Pinpoint the cell where the given text exists, returning its [X, Y] midpoint coordinate. 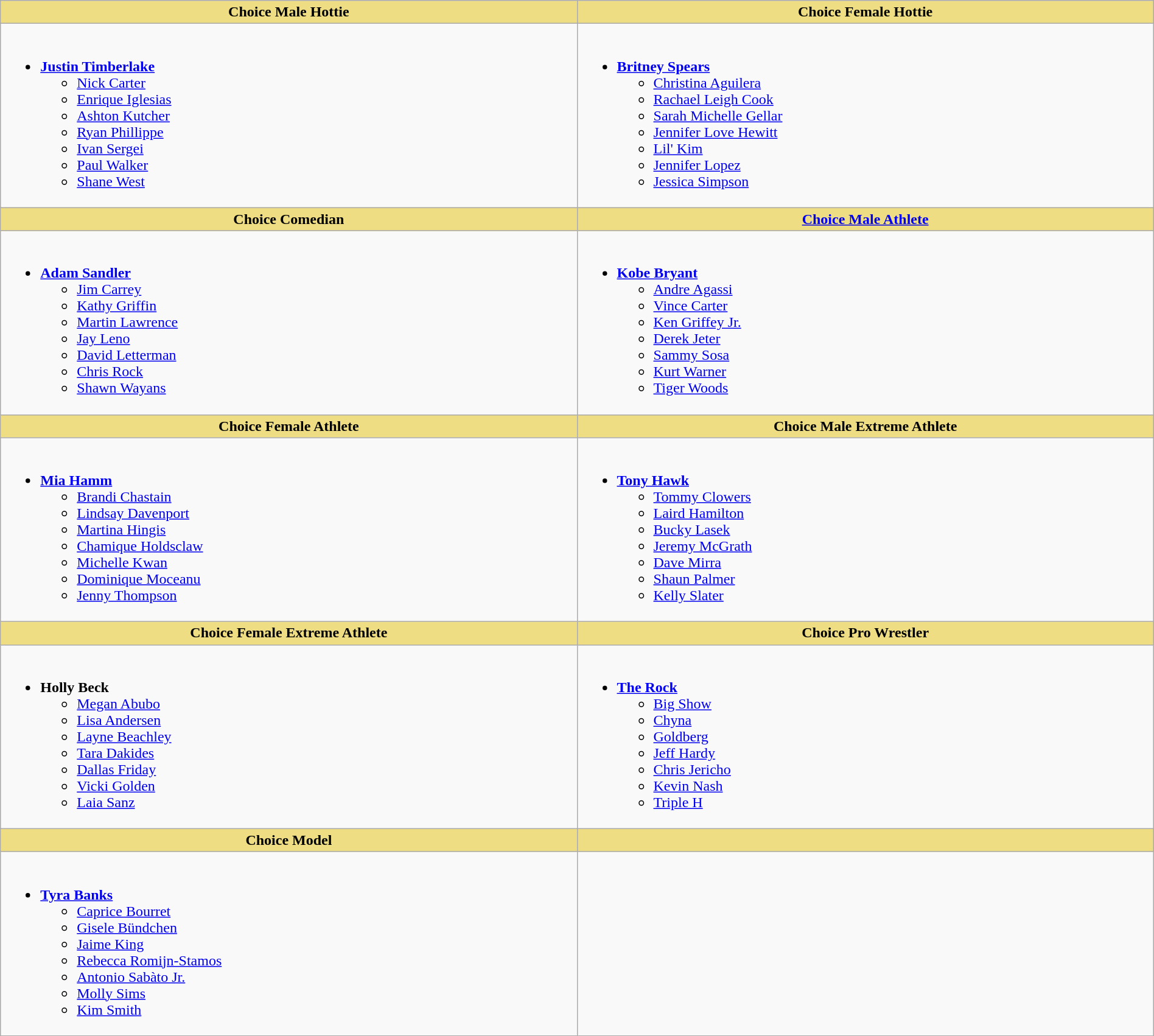
Tyra BanksCaprice BourretGisele BündchenJaime KingRebecca Romijn-StamosAntonio Sabàto Jr.Molly SimsKim Smith [288, 943]
Choice Model [288, 840]
Choice Female Hottie [865, 12]
Mia HammBrandi ChastainLindsay DavenportMartina HingisChamique HoldsclawMichelle KwanDominique MoceanuJenny Thompson [288, 530]
Justin TimberlakeNick CarterEnrique IglesiasAshton KutcherRyan PhillippeIvan SergeiPaul WalkerShane West [288, 116]
The RockBig ShowChynaGoldbergJeff HardyChris JerichoKevin NashTriple H [865, 737]
Choice Male Athlete [865, 219]
Tony HawkTommy ClowersLaird HamiltonBucky LasekJeremy McGrathDave MirraShaun PalmerKelly Slater [865, 530]
Choice Pro Wrestler [865, 633]
Britney SpearsChristina AguileraRachael Leigh CookSarah Michelle GellarJennifer Love HewittLil' KimJennifer LopezJessica Simpson [865, 116]
Choice Male Hottie [288, 12]
Choice Female Extreme Athlete [288, 633]
Choice Comedian [288, 219]
Choice Male Extreme Athlete [865, 426]
Holly BeckMegan AbuboLisa AndersenLayne BeachleyTara DakidesDallas FridayVicki GoldenLaia Sanz [288, 737]
Kobe BryantAndre AgassiVince CarterKen Griffey Jr.Derek JeterSammy SosaKurt WarnerTiger Woods [865, 323]
Choice Female Athlete [288, 426]
Adam SandlerJim CarreyKathy GriffinMartin LawrenceJay LenoDavid LettermanChris RockShawn Wayans [288, 323]
